Locate the cell with the specified text and output its (X, Y) center coordinate. 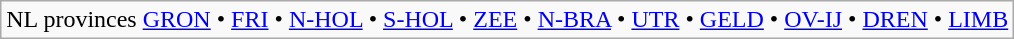
NL provinces GRON • FRI • N-HOL • S-HOL • ZEE • N-BRA • UTR • GELD • OV-IJ • DREN • LIMB (508, 20)
